Return (X, Y) of the center of cell containing provided text 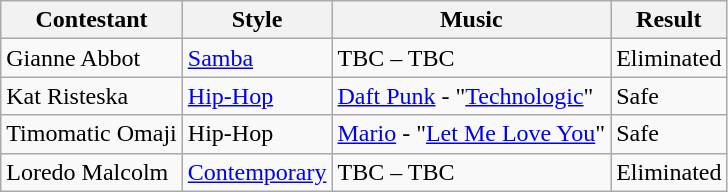
Result (669, 20)
Loredo Malcolm (92, 172)
Daft Punk - "Technologic" (472, 96)
Timomatic Omaji (92, 134)
Kat Risteska (92, 96)
Samba (257, 58)
Gianne Abbot (92, 58)
Style (257, 20)
Contemporary (257, 172)
Contestant (92, 20)
Music (472, 20)
Mario - "Let Me Love You" (472, 134)
